Determine the (X, Y) coordinate at the center of the cell enclosing the given text.  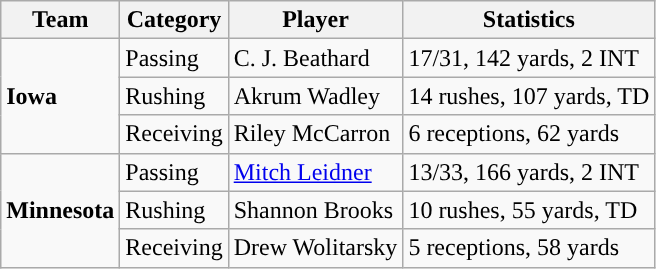
Iowa (60, 96)
Statistics (529, 20)
Mitch Leidner (316, 172)
17/31, 142 yards, 2 INT (529, 58)
14 rushes, 107 yards, TD (529, 96)
Minnesota (60, 210)
13/33, 166 yards, 2 INT (529, 172)
Riley McCarron (316, 134)
Akrum Wadley (316, 96)
5 receptions, 58 yards (529, 248)
Category (174, 20)
Drew Wolitarsky (316, 248)
6 receptions, 62 yards (529, 134)
10 rushes, 55 yards, TD (529, 210)
C. J. Beathard (316, 58)
Team (60, 20)
Player (316, 20)
Shannon Brooks (316, 210)
